For the text-containing cell, return its midpoint in [X, Y] coordinate format. 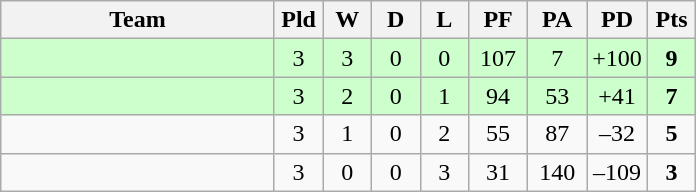
107 [498, 58]
W [348, 20]
–109 [618, 172]
31 [498, 172]
Team [138, 20]
D [396, 20]
L [444, 20]
Pts [672, 20]
–32 [618, 134]
PF [498, 20]
PA [558, 20]
9 [672, 58]
Pld [298, 20]
140 [558, 172]
+100 [618, 58]
94 [498, 96]
53 [558, 96]
PD [618, 20]
87 [558, 134]
+41 [618, 96]
55 [498, 134]
5 [672, 134]
